Detect which cell encompasses the target text, then output its (x, y) center coordinate. 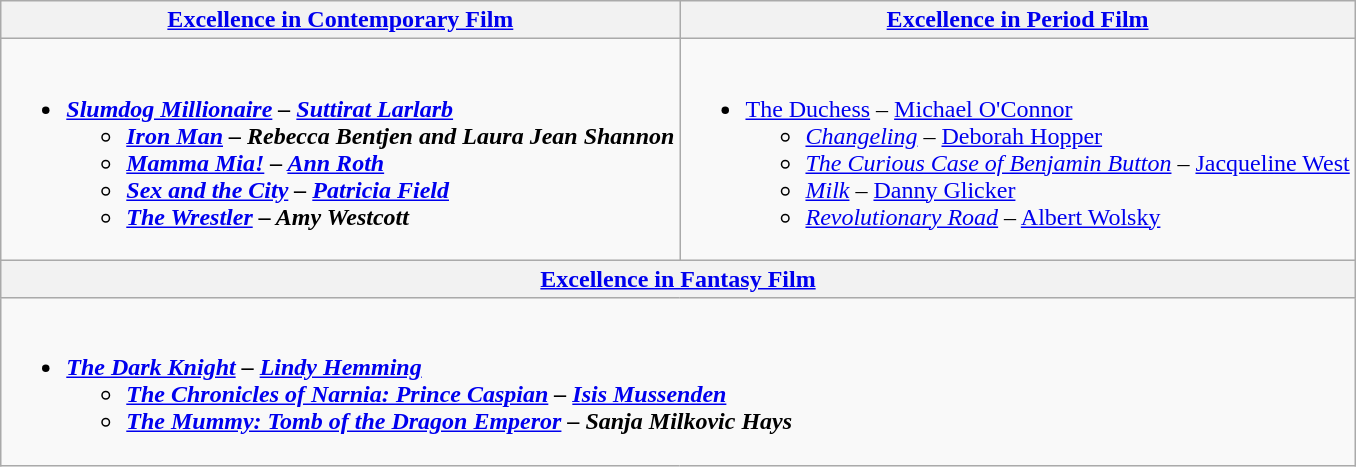
Excellence in Period Film (1018, 20)
The Dark Knight – Lindy HemmingThe Chronicles of Narnia: Prince Caspian – Isis MussendenThe Mummy: Tomb of the Dragon Emperor – Sanja Milkovic Hays (678, 382)
Excellence in Contemporary Film (340, 20)
Excellence in Fantasy Film (678, 279)
